Find where the given text appears and provide that cell's center as (X, Y) coordinate. 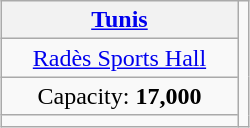
Capacity: 17,000 (119, 96)
Radès Sports Hall (119, 58)
Tunis (119, 20)
